Find where the given text appears and provide that cell's center as [x, y] coordinate. 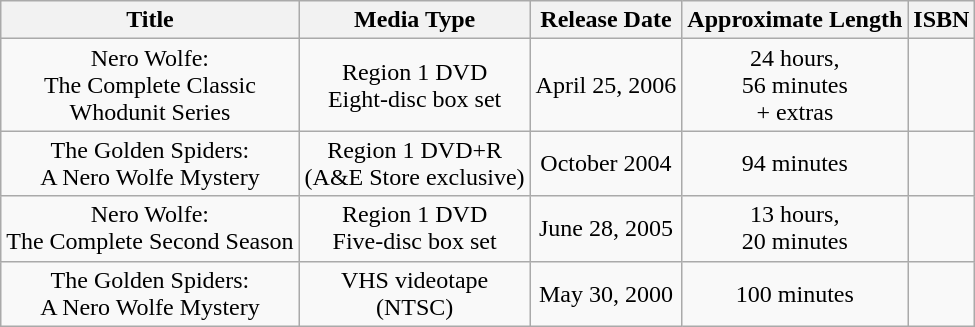
April 25, 2006 [606, 85]
13 hours,20 minutes [795, 228]
Release Date [606, 20]
Region 1 DVDFive-disc box set [414, 228]
May 30, 2000 [606, 294]
Approximate Length [795, 20]
VHS videotape(NTSC) [414, 294]
24 hours,56 minutes+ extras [795, 85]
June 28, 2005 [606, 228]
Region 1 DVD+R(A&E Store exclusive) [414, 164]
Nero Wolfe:The Complete Second Season [150, 228]
100 minutes [795, 294]
Media Type [414, 20]
ISBN [942, 20]
Nero Wolfe:The Complete ClassicWhodunit Series [150, 85]
94 minutes [795, 164]
Title [150, 20]
Region 1 DVDEight-disc box set [414, 85]
October 2004 [606, 164]
